Detect which cell encompasses the target text, then output its (x, y) center coordinate. 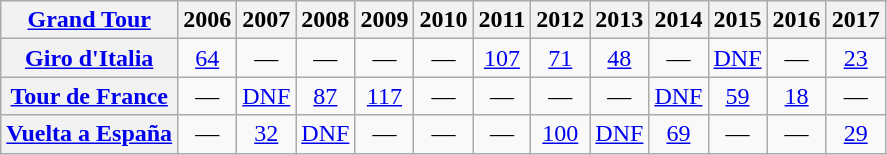
48 (620, 58)
Tour de France (90, 96)
2011 (502, 20)
Grand Tour (90, 20)
2012 (560, 20)
2006 (208, 20)
18 (796, 96)
2009 (384, 20)
2008 (326, 20)
117 (384, 96)
Giro d'Italia (90, 58)
2007 (266, 20)
2014 (678, 20)
2015 (738, 20)
71 (560, 58)
Vuelta a España (90, 134)
2016 (796, 20)
100 (560, 134)
2010 (444, 20)
69 (678, 134)
64 (208, 58)
29 (856, 134)
23 (856, 58)
107 (502, 58)
2017 (856, 20)
2013 (620, 20)
87 (326, 96)
59 (738, 96)
32 (266, 134)
